Output the (X, Y) coordinate of the center of the cell containing the given text.  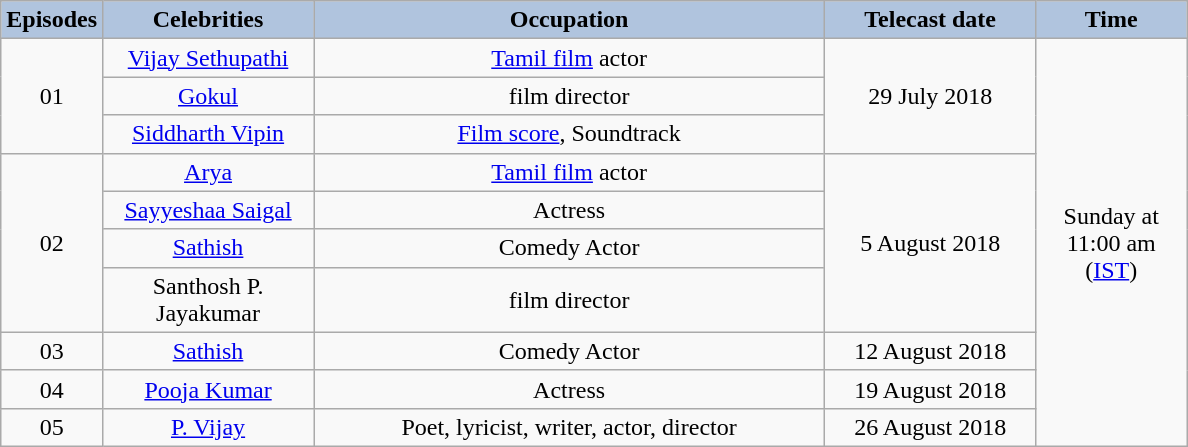
5 August 2018 (930, 242)
Celebrities (208, 20)
02 (52, 242)
Sayyeshaa Saigal (208, 210)
Poet, lyricist, writer, actor, director (570, 427)
Occupation (570, 20)
29 July 2018 (930, 96)
Vijay Sethupathi (208, 58)
03 (52, 351)
Sunday at 11:00 am (IST) (1112, 243)
P. Vijay (208, 427)
Pooja Kumar (208, 389)
12 August 2018 (930, 351)
Telecast date (930, 20)
01 (52, 96)
Santhosh P. Jayakumar (208, 300)
19 August 2018 (930, 389)
04 (52, 389)
Film score, Soundtrack (570, 134)
Siddharth Vipin (208, 134)
Gokul (208, 96)
26 August 2018 (930, 427)
Arya (208, 172)
Time (1112, 20)
Episodes (52, 20)
05 (52, 427)
